Extract the (x, y) coordinate from the center of the cell holding the provided text.  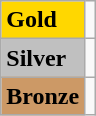
Bronze (43, 96)
Silver (43, 58)
Gold (43, 20)
